For the text-containing cell, return its midpoint in [X, Y] coordinate format. 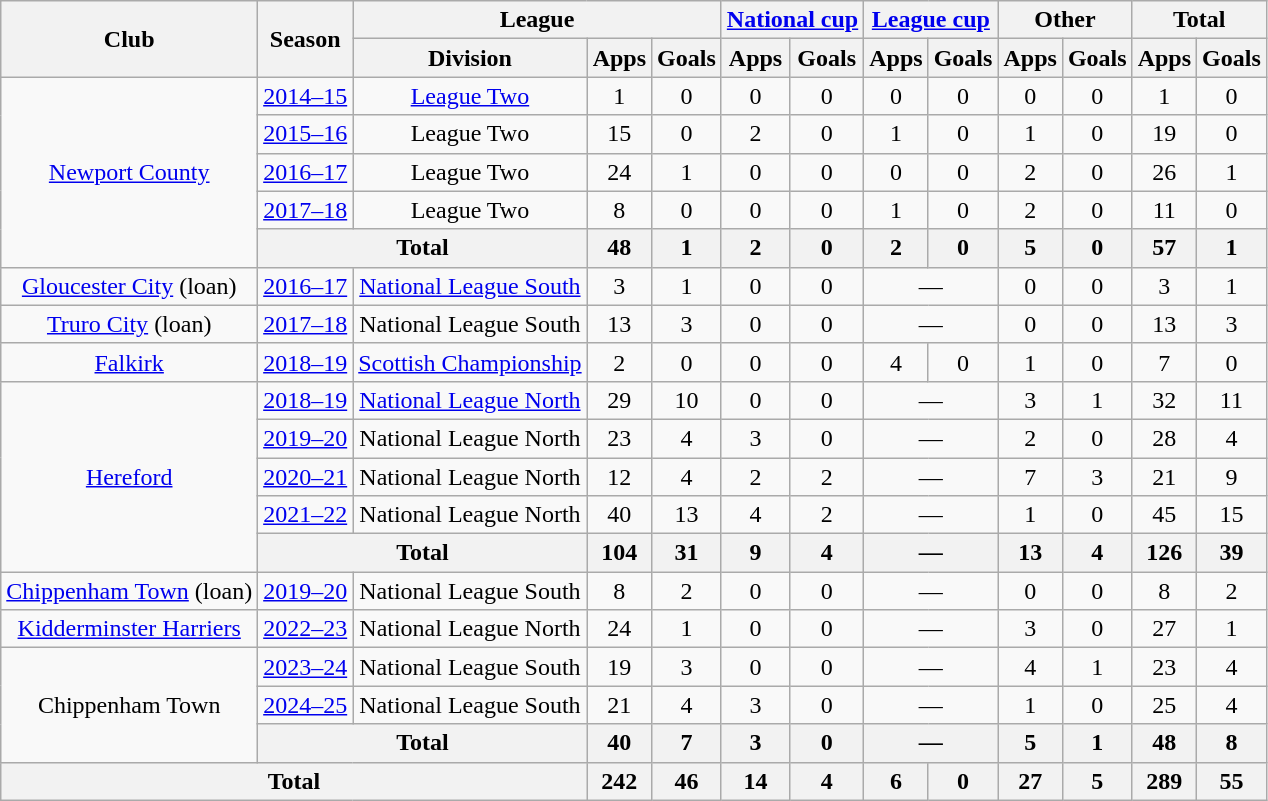
Chippenham Town [130, 705]
45 [1164, 515]
2024–25 [306, 705]
Division [470, 58]
39 [1232, 553]
55 [1232, 781]
57 [1164, 248]
Falkirk [130, 362]
2015–16 [306, 134]
25 [1164, 705]
2021–22 [306, 515]
Scottish Championship [470, 362]
Newport County [130, 172]
104 [619, 553]
Season [306, 39]
31 [687, 553]
League [538, 20]
Chippenham Town (loan) [130, 591]
14 [755, 781]
29 [619, 400]
League cup [931, 20]
6 [896, 781]
2022–23 [306, 629]
Hereford [130, 476]
10 [687, 400]
Club [130, 39]
National cup [792, 20]
289 [1164, 781]
2014–15 [306, 96]
242 [619, 781]
12 [619, 477]
126 [1164, 553]
Other [1065, 20]
46 [687, 781]
Truro City (loan) [130, 324]
Kidderminster Harriers [130, 629]
32 [1164, 400]
Gloucester City (loan) [130, 286]
2020–21 [306, 477]
2023–24 [306, 667]
26 [1164, 172]
28 [1164, 438]
